Output the (X, Y) coordinate of the center of the cell containing the given text.  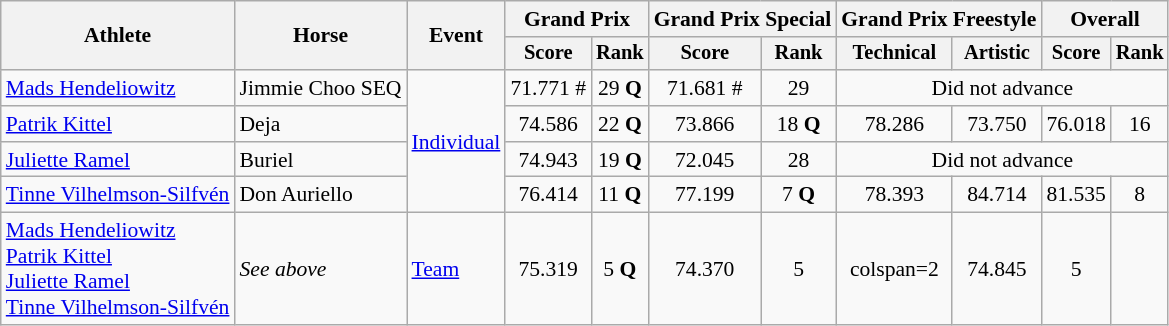
Technical (894, 54)
Grand Prix Freestyle (938, 19)
Team (456, 269)
74.943 (548, 160)
29 Q (620, 88)
84.714 (996, 195)
76.414 (548, 195)
29 (798, 88)
Event (456, 36)
Mads Hendeliowitz (118, 88)
8 (1140, 195)
74.370 (705, 269)
Overall (1104, 19)
71.681 # (705, 88)
78.286 (894, 124)
Jimmie Choo SEQ (320, 88)
7 Q (798, 195)
72.045 (705, 160)
Don Auriello (320, 195)
71.771 # (548, 88)
73.750 (996, 124)
74.586 (548, 124)
81.535 (1076, 195)
Grand Prix Special (743, 19)
28 (798, 160)
Deja (320, 124)
Individual (456, 141)
Horse (320, 36)
Mads HendeliowitzPatrik KittelJuliette RamelTinne Vilhelmson-Silfvén (118, 269)
74.845 (996, 269)
Athlete (118, 36)
colspan=2 (894, 269)
73.866 (705, 124)
Grand Prix (576, 19)
Tinne Vilhelmson-Silfvén (118, 195)
See above (320, 269)
Juliette Ramel (118, 160)
76.018 (1076, 124)
11 Q (620, 195)
22 Q (620, 124)
Buriel (320, 160)
Patrik Kittel (118, 124)
16 (1140, 124)
Artistic (996, 54)
5 Q (620, 269)
77.199 (705, 195)
75.319 (548, 269)
19 Q (620, 160)
18 Q (798, 124)
78.393 (894, 195)
